Search for the cell housing the specified text and yield its [X, Y] center coordinate. 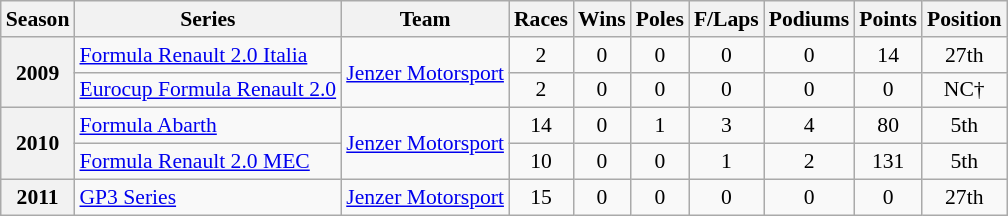
Season [38, 19]
4 [810, 126]
10 [541, 162]
Formula Renault 2.0 Italia [208, 55]
80 [888, 126]
2010 [38, 144]
F/Laps [726, 19]
Eurocup Formula Renault 2.0 [208, 90]
Points [888, 19]
Position [964, 19]
Poles [660, 19]
2011 [38, 197]
Formula Renault 2.0 MEC [208, 162]
Races [541, 19]
Series [208, 19]
Podiums [810, 19]
Team [425, 19]
Wins [602, 19]
131 [888, 162]
NC† [964, 90]
GP3 Series [208, 197]
3 [726, 126]
15 [541, 197]
2009 [38, 72]
Formula Abarth [208, 126]
